Extract the (X, Y) coordinate from the center of the cell holding the provided text.  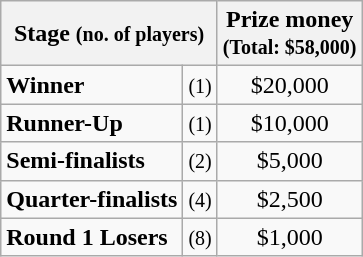
Quarter-finalists (92, 199)
Round 1 Losers (92, 237)
$10,000 (290, 123)
Prize money(Total: $58,000) (290, 34)
(2) (200, 161)
(8) (200, 237)
$20,000 (290, 85)
$5,000 (290, 161)
Runner-Up (92, 123)
(4) (200, 199)
Stage (no. of players) (110, 34)
Semi-finalists (92, 161)
$2,500 (290, 199)
$1,000 (290, 237)
Winner (92, 85)
